Output the [x, y] coordinate of the center of the cell containing the given text.  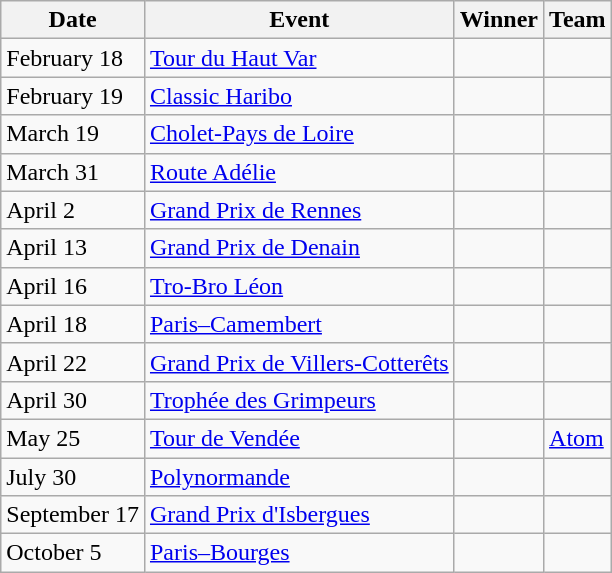
April 22 [73, 362]
Tour du Haut Var [299, 58]
Grand Prix de Villers-Cotterêts [299, 362]
Tour de Vendée [299, 438]
July 30 [73, 477]
April 2 [73, 210]
April 13 [73, 248]
March 19 [73, 134]
Trophée des Grimpeurs [299, 400]
Paris–Camembert [299, 324]
Polynormande [299, 477]
February 19 [73, 96]
Grand Prix d'Isbergues [299, 515]
September 17 [73, 515]
April 16 [73, 286]
October 5 [73, 553]
April 30 [73, 400]
Classic Haribo [299, 96]
Route Adélie [299, 172]
Tro-Bro Léon [299, 286]
February 18 [73, 58]
Grand Prix de Denain [299, 248]
May 25 [73, 438]
Team [578, 20]
Event [299, 20]
Grand Prix de Rennes [299, 210]
Winner [498, 20]
Paris–Bourges [299, 553]
April 18 [73, 324]
March 31 [73, 172]
Atom [578, 438]
Date [73, 20]
Cholet-Pays de Loire [299, 134]
